Identify which cell holds the provided text, then report its [X, Y] central coordinate. 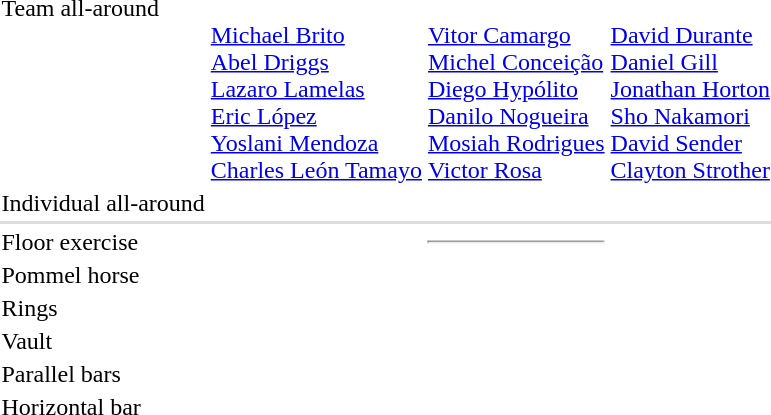
Vault [103, 341]
Parallel bars [103, 374]
Rings [103, 308]
Floor exercise [103, 242]
Pommel horse [103, 275]
Individual all-around [103, 203]
